Scan for the cell matching the given text and deliver its [x, y] coordinate at center. 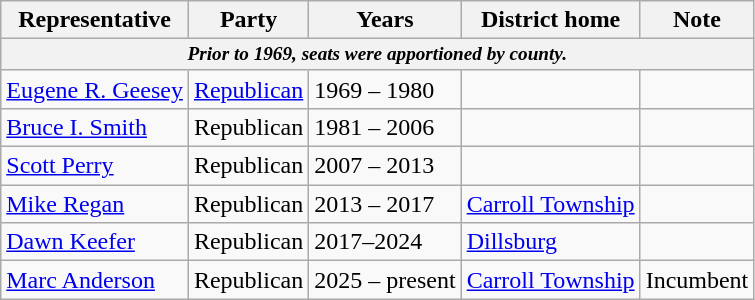
2025 – present [385, 280]
Scott Perry [95, 166]
2007 – 2013 [385, 166]
1969 – 1980 [385, 89]
Years [385, 20]
Dillsburg [550, 242]
2013 – 2017 [385, 204]
Bruce I. Smith [95, 128]
District home [550, 20]
Note [697, 20]
Marc Anderson [95, 280]
Party [248, 20]
1981 – 2006 [385, 128]
Dawn Keefer [95, 242]
Prior to 1969, seats were apportioned by county. [378, 55]
Incumbent [697, 280]
2017–2024 [385, 242]
Mike Regan [95, 204]
Eugene R. Geesey [95, 89]
Representative [95, 20]
